Identify which cell holds the provided text, then report its [x, y] central coordinate. 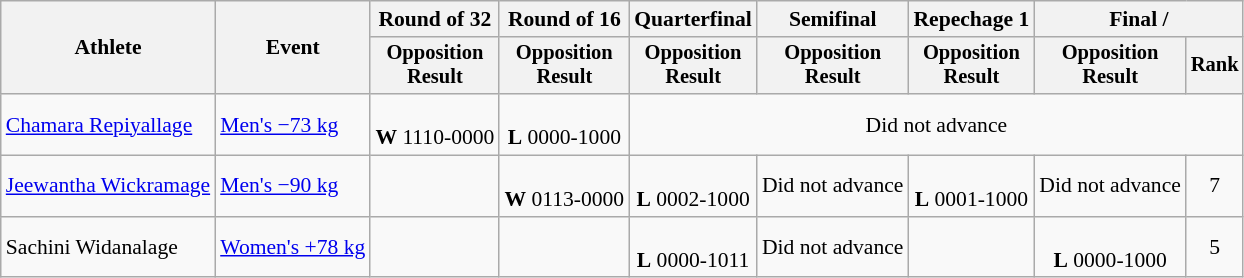
5 [1215, 248]
Semifinal [833, 19]
Round of 32 [434, 19]
L 0002-1000 [693, 186]
Jeewantha Wickramage [108, 186]
Sachini Widanalage [108, 248]
Quarterfinal [693, 19]
Repechage 1 [971, 19]
Rank [1215, 66]
Final / [1138, 19]
Round of 16 [564, 19]
Chamara Repiyallage [108, 124]
Men's −73 kg [292, 124]
Event [292, 48]
L 0001-1000 [971, 186]
Men's −90 kg [292, 186]
L 0000-1011 [693, 248]
W 0113-0000 [564, 186]
W 1110-0000 [434, 124]
7 [1215, 186]
Women's +78 kg [292, 248]
Athlete [108, 48]
